Detect which cell encompasses the target text, then output its [X, Y] center coordinate. 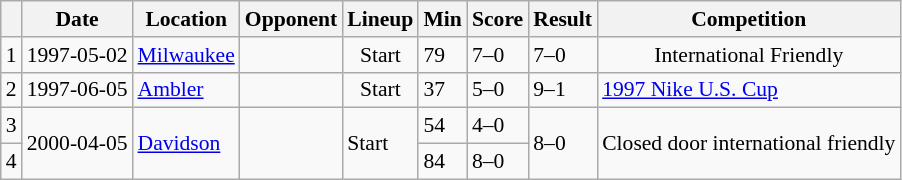
3 [12, 126]
Competition [748, 19]
Score [498, 19]
International Friendly [748, 55]
4 [12, 162]
9–1 [562, 90]
37 [442, 90]
1997-06-05 [78, 90]
2000-04-05 [78, 144]
79 [442, 55]
54 [442, 126]
Ambler [186, 90]
Opponent [292, 19]
2 [12, 90]
Lineup [380, 19]
Date [78, 19]
Milwaukee [186, 55]
1 [12, 55]
Result [562, 19]
84 [442, 162]
5–0 [498, 90]
1997-05-02 [78, 55]
Min [442, 19]
1997 Nike U.S. Cup [748, 90]
4–0 [498, 126]
Closed door international friendly [748, 144]
Location [186, 19]
Davidson [186, 144]
